Return the (x, y) coordinate for the center point of the cell that contains the specified text.  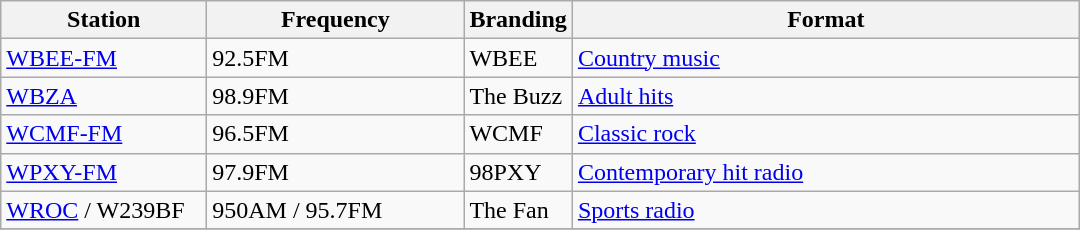
WBEE-FM (104, 58)
Contemporary hit radio (826, 172)
Classic rock (826, 134)
Country music (826, 58)
Format (826, 20)
Branding (518, 20)
98PXY (518, 172)
96.5FM (336, 134)
950AM / 95.7FM (336, 210)
WCMF (518, 134)
98.9FM (336, 96)
Adult hits (826, 96)
92.5FM (336, 58)
WBZA (104, 96)
WROC / W239BF (104, 210)
Sports radio (826, 210)
WCMF-FM (104, 134)
WPXY-FM (104, 172)
97.9FM (336, 172)
Station (104, 20)
WBEE (518, 58)
The Fan (518, 210)
Frequency (336, 20)
The Buzz (518, 96)
